Return (X, Y) of the center of cell containing provided text 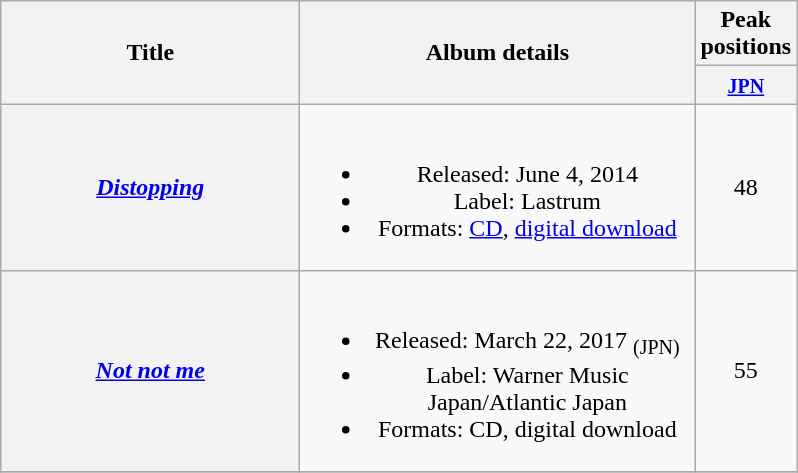
Distopping (150, 188)
Title (150, 52)
Not not me (150, 371)
48 (746, 188)
55 (746, 371)
Released: June 4, 2014 Label: LastrumFormats: CD, digital download (498, 188)
Peak positions (746, 34)
JPN (746, 85)
Album details (498, 52)
Released: March 22, 2017 (JPN)Label: Warner Music Japan/Atlantic JapanFormats: CD, digital download (498, 371)
